For the text-containing cell, return its midpoint in [X, Y] coordinate format. 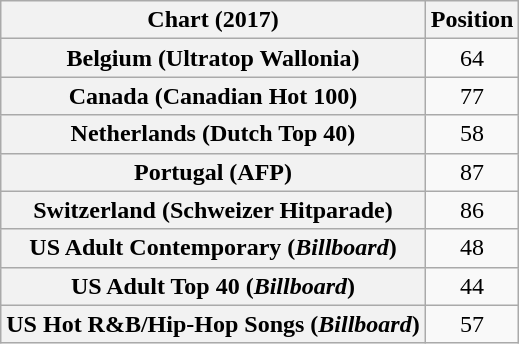
Netherlands (Dutch Top 40) [213, 134]
77 [472, 96]
Switzerland (Schweizer Hitparade) [213, 210]
Position [472, 20]
Belgium (Ultratop Wallonia) [213, 58]
44 [472, 286]
86 [472, 210]
57 [472, 324]
48 [472, 248]
US Hot R&B/Hip-Hop Songs (Billboard) [213, 324]
US Adult Contemporary (Billboard) [213, 248]
US Adult Top 40 (Billboard) [213, 286]
58 [472, 134]
64 [472, 58]
Canada (Canadian Hot 100) [213, 96]
Chart (2017) [213, 20]
87 [472, 172]
Portugal (AFP) [213, 172]
